Pinpoint the cell where the given text exists, returning its (x, y) midpoint coordinate. 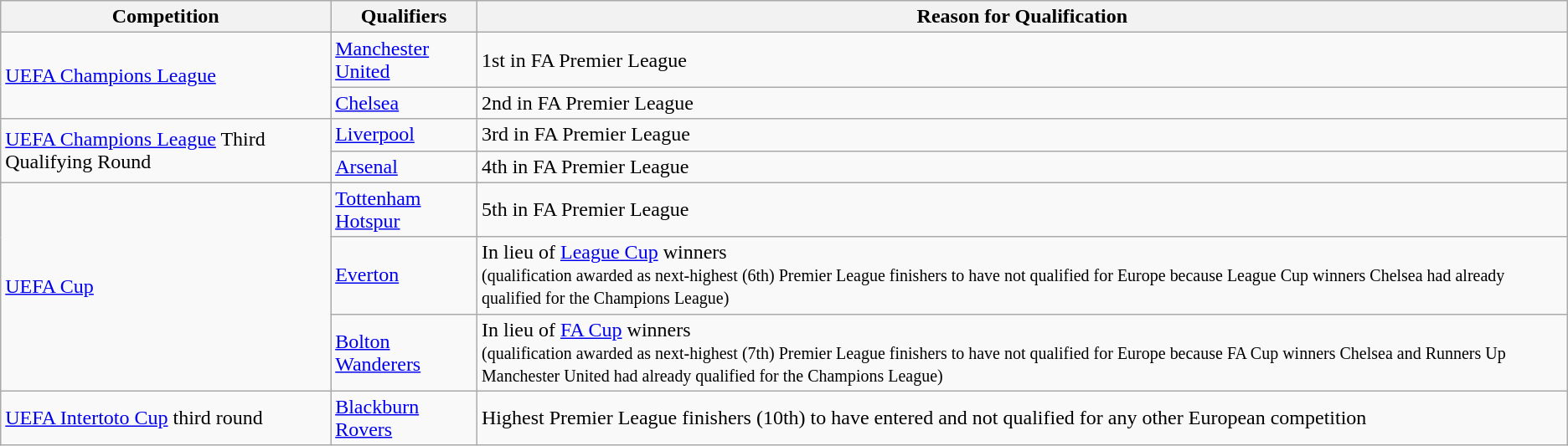
Bolton Wanderers (404, 352)
4th in FA Premier League (1022, 167)
Tottenham Hotspur (404, 209)
Blackburn Rovers (404, 418)
UEFA Cup (166, 286)
1st in FA Premier League (1022, 60)
Highest Premier League finishers (10th) to have entered and not qualified for any other European competition (1022, 418)
Arsenal (404, 167)
Qualifiers (404, 17)
Chelsea (404, 103)
Everton (404, 275)
UEFA Intertoto Cup third round (166, 418)
UEFA Champions League Third Qualifying Round (166, 151)
5th in FA Premier League (1022, 209)
Manchester United (404, 60)
Liverpool (404, 135)
2nd in FA Premier League (1022, 103)
Competition (166, 17)
Reason for Qualification (1022, 17)
UEFA Champions League (166, 75)
3rd in FA Premier League (1022, 135)
